Capture the cell that displays the provided text and extract its [X, Y] central coordinate. 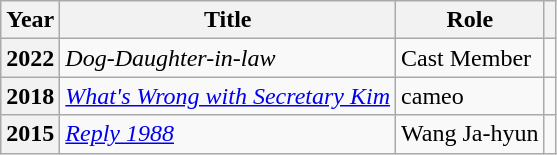
Wang Ja-hyun [470, 134]
Title [228, 20]
Dog-Daughter-in-law [228, 58]
Role [470, 20]
Reply 1988 [228, 134]
What's Wrong with Secretary Kim [228, 96]
Year [30, 20]
2022 [30, 58]
2015 [30, 134]
2018 [30, 96]
cameo [470, 96]
Cast Member [470, 58]
